Return the [x, y] coordinate for the center point of the cell that contains the specified text.  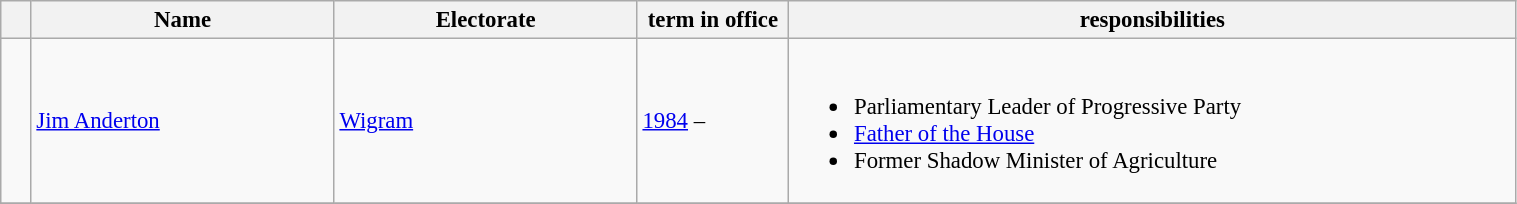
Name [182, 20]
1984 – [713, 121]
Parliamentary Leader of Progressive PartyFather of the HouseFormer Shadow Minister of Agriculture [1152, 121]
Wigram [486, 121]
responsibilities [1152, 20]
term in office [713, 20]
Jim Anderton [182, 121]
Electorate [486, 20]
